Search for the cell housing the specified text and yield its [X, Y] center coordinate. 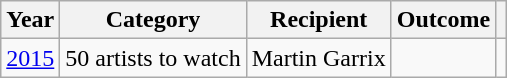
2015 [30, 58]
Year [30, 20]
Martin Garrix [318, 58]
Category [153, 20]
50 artists to watch [153, 58]
Outcome [443, 20]
Recipient [318, 20]
